Capture the cell that displays the provided text and extract its [x, y] central coordinate. 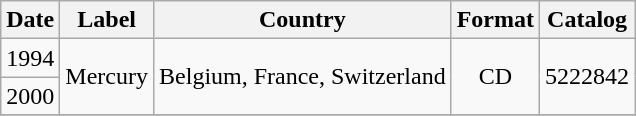
Country [303, 20]
Belgium, France, Switzerland [303, 77]
Date [30, 20]
5222842 [588, 77]
Catalog [588, 20]
CD [495, 77]
1994 [30, 58]
Label [107, 20]
Format [495, 20]
Mercury [107, 77]
2000 [30, 96]
